Return [X, Y] of the center of cell containing provided text 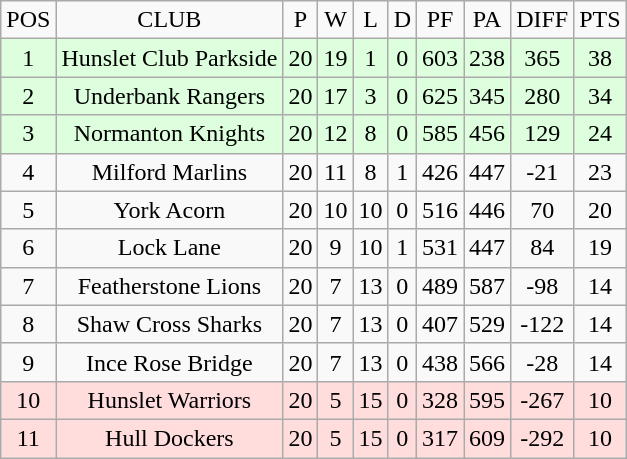
456 [488, 134]
595 [488, 400]
38 [600, 58]
280 [542, 96]
-21 [542, 172]
407 [440, 324]
426 [440, 172]
446 [488, 210]
-28 [542, 362]
Hunslet Warriors [170, 400]
516 [440, 210]
365 [542, 58]
Featherstone Lions [170, 286]
609 [488, 438]
34 [600, 96]
12 [336, 134]
CLUB [170, 20]
438 [440, 362]
129 [542, 134]
Milford Marlins [170, 172]
70 [542, 210]
17 [336, 96]
531 [440, 248]
317 [440, 438]
D [402, 20]
DIFF [542, 20]
York Acorn [170, 210]
566 [488, 362]
Ince Rose Bridge [170, 362]
238 [488, 58]
Lock Lane [170, 248]
585 [440, 134]
-267 [542, 400]
23 [600, 172]
587 [488, 286]
Hunslet Club Parkside [170, 58]
2 [28, 96]
Normanton Knights [170, 134]
Hull Dockers [170, 438]
6 [28, 248]
P [300, 20]
-122 [542, 324]
489 [440, 286]
PTS [600, 20]
POS [28, 20]
L [370, 20]
328 [440, 400]
4 [28, 172]
345 [488, 96]
-292 [542, 438]
Shaw Cross Sharks [170, 324]
PF [440, 20]
625 [440, 96]
84 [542, 248]
603 [440, 58]
Underbank Rangers [170, 96]
24 [600, 134]
529 [488, 324]
W [336, 20]
-98 [542, 286]
PA [488, 20]
